Locate the cell with the specified text and output its (X, Y) center coordinate. 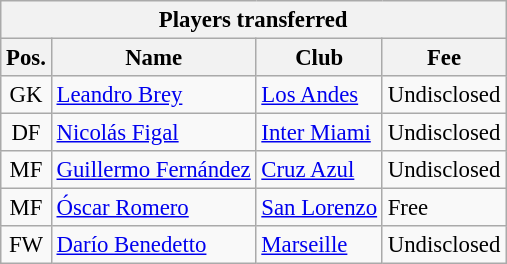
San Lorenzo (319, 208)
Club (319, 58)
Leandro Brey (154, 95)
Cruz Azul (319, 170)
Name (154, 58)
Los Andes (319, 95)
Darío Benedetto (154, 245)
FW (26, 245)
Pos. (26, 58)
Guillermo Fernández (154, 170)
Nicolás Figal (154, 133)
Players transferred (254, 20)
Óscar Romero (154, 208)
Inter Miami (319, 133)
Fee (444, 58)
GK (26, 95)
DF (26, 133)
Free (444, 208)
Marseille (319, 245)
